Detect which cell encompasses the target text, then output its [x, y] center coordinate. 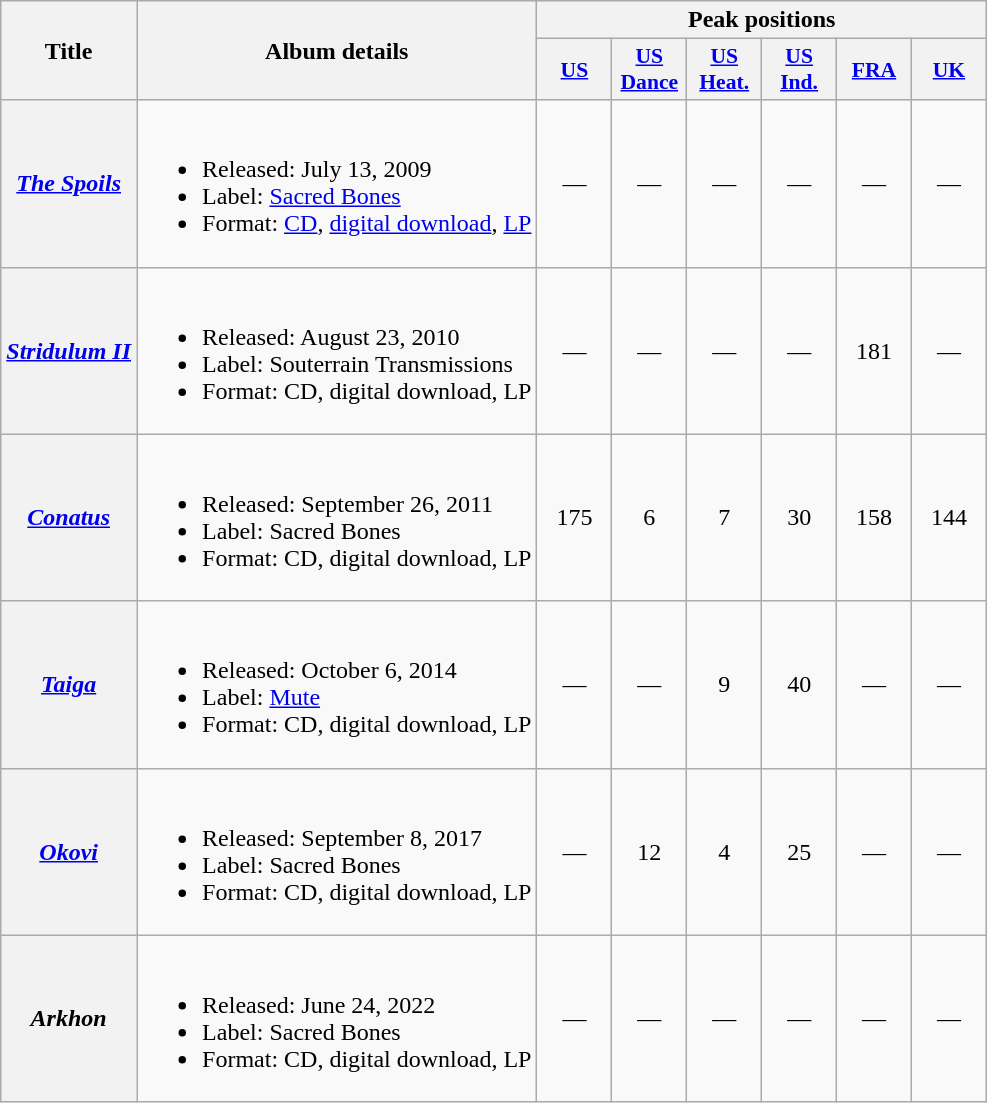
4 [724, 852]
Okovi [69, 852]
Released: September 26, 2011Label: Sacred BonesFormat: CD, digital download, LP [337, 518]
Stridulum II [69, 350]
Taiga [69, 684]
The Spoils [69, 184]
Album details [337, 50]
40 [800, 684]
Conatus [69, 518]
Released: September 8, 2017Label: Sacred BonesFormat: CD, digital download, LP [337, 852]
181 [874, 350]
7 [724, 518]
9 [724, 684]
Released: July 13, 2009Label: Sacred BonesFormat: CD, digital download, LP [337, 184]
Released: October 6, 2014Label: MuteFormat: CD, digital download, LP [337, 684]
25 [800, 852]
158 [874, 518]
Arkhon [69, 1018]
USHeat. [724, 70]
Released: June 24, 2022Label: Sacred BonesFormat: CD, digital download, LP [337, 1018]
175 [574, 518]
144 [948, 518]
UK [948, 70]
FRA [874, 70]
6 [650, 518]
USInd. [800, 70]
Released: August 23, 2010Label: Souterrain TransmissionsFormat: CD, digital download, LP [337, 350]
Title [69, 50]
12 [650, 852]
USDance [650, 70]
US [574, 70]
30 [800, 518]
Peak positions [762, 20]
